Extract the (x, y) coordinate from the center of the cell holding the provided text.  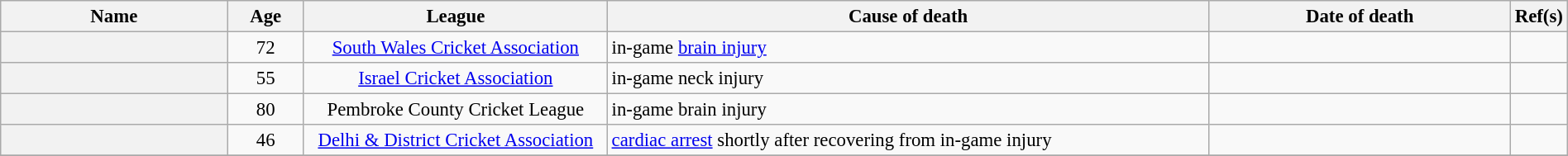
Cause of death (908, 17)
Israel Cricket Association (455, 78)
in-game neck injury (908, 78)
55 (266, 78)
cardiac arrest shortly after recovering from in-game injury (908, 140)
South Wales Cricket Association (455, 48)
46 (266, 140)
80 (266, 110)
Age (266, 17)
Name (114, 17)
League (455, 17)
Delhi & District Cricket Association (455, 140)
Pembroke County Cricket League (455, 110)
Ref(s) (1538, 17)
72 (266, 48)
Date of death (1360, 17)
